Provide the [X, Y] coordinate of the cell's center where the given text is located.  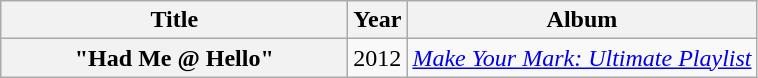
Album [582, 20]
Make Your Mark: Ultimate Playlist [582, 58]
Year [378, 20]
2012 [378, 58]
Title [174, 20]
"Had Me @ Hello" [174, 58]
